Extract the (X, Y) coordinate from the center of the cell holding the provided text.  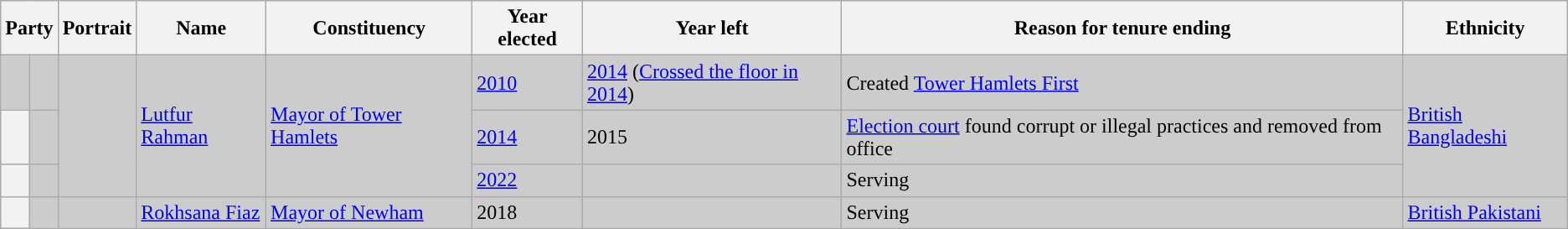
Name (201, 29)
2014 (528, 138)
Mayor of Tower Hamlets (369, 126)
Ethnicity (1485, 29)
British Pakistani (1485, 212)
Portrait (97, 29)
2018 (528, 212)
Year left (712, 29)
2010 (528, 82)
Rokhsana Fiaz (201, 212)
Reason for tenure ending (1122, 29)
Mayor of Newham (369, 212)
Party (29, 29)
2022 (528, 180)
2014 (Crossed the floor in 2014) (712, 82)
British Bangladeshi (1485, 126)
Created Tower Hamlets First (1122, 82)
Year elected (528, 29)
Election court found corrupt or illegal practices and removed from office (1122, 138)
Lutfur Rahman (201, 126)
2015 (712, 138)
Constituency (369, 29)
